Extract the [x, y] coordinate from the center of the cell holding the provided text.  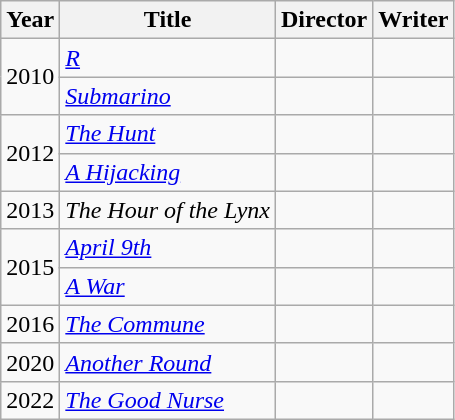
The Commune [168, 324]
2015 [30, 267]
A War [168, 286]
The Hour of the Lynx [168, 210]
R [168, 58]
April 9th [168, 248]
2013 [30, 210]
A Hijacking [168, 172]
2010 [30, 77]
2012 [30, 153]
Year [30, 20]
Another Round [168, 362]
Writer [414, 20]
Title [168, 20]
The Good Nurse [168, 400]
Director [324, 20]
2016 [30, 324]
2022 [30, 400]
2020 [30, 362]
The Hunt [168, 134]
Submarino [168, 96]
